Output the (x, y) coordinate of the center of the cell containing the given text.  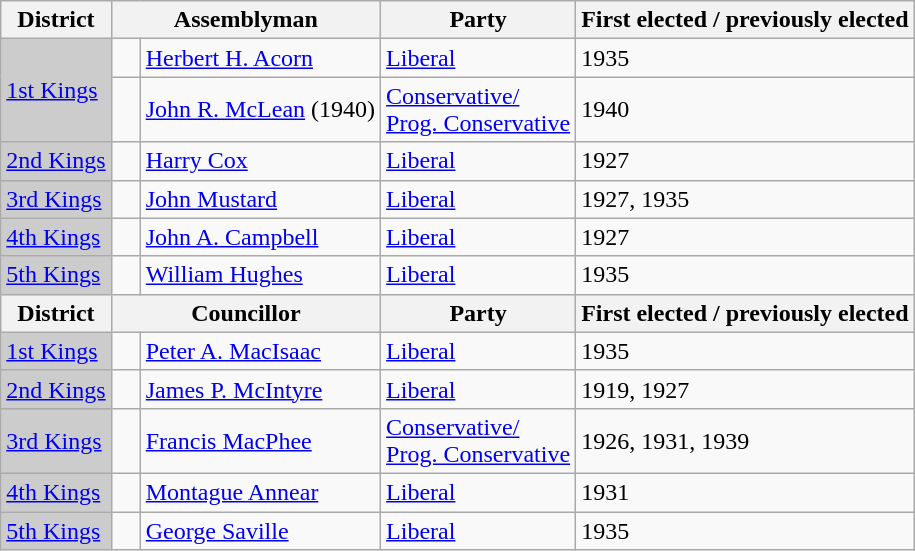
John R. McLean (1940) (260, 110)
James P. McIntyre (260, 389)
Councillor (246, 313)
1926, 1931, 1939 (746, 440)
George Saville (260, 531)
Peter A. MacIsaac (260, 351)
1919, 1927 (746, 389)
Harry Cox (260, 161)
Assemblyman (246, 20)
John A. Campbell (260, 237)
William Hughes (260, 275)
1940 (746, 110)
1927, 1935 (746, 199)
Montague Annear (260, 492)
Herbert H. Acorn (260, 58)
John Mustard (260, 199)
Francis MacPhee (260, 440)
1931 (746, 492)
